Identify which cell holds the provided text, then report its [x, y] central coordinate. 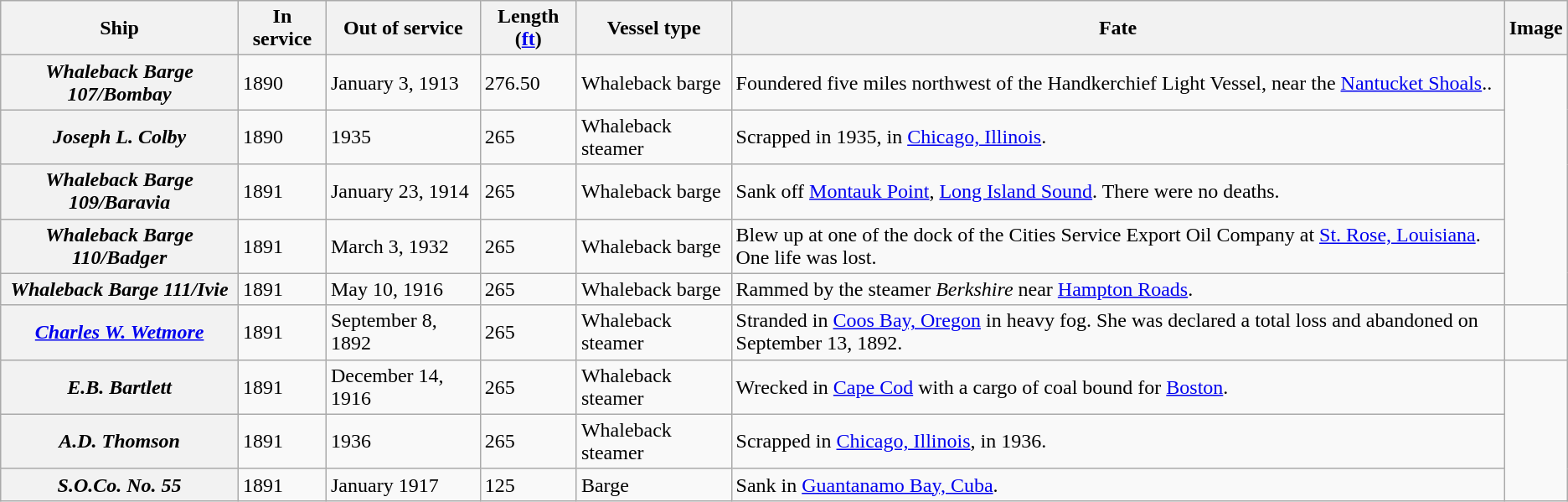
December 14, 1916 [403, 387]
Vessel type [653, 28]
Scrapped in Chicago, Illinois, in 1936. [1117, 441]
March 3, 1932 [403, 246]
September 8, 1892 [403, 332]
January 1917 [403, 484]
A.D. Thomson [120, 441]
125 [528, 484]
Blew up at one of the dock of the Cities Service Export Oil Company at St. Rose, Louisiana. One life was lost. [1117, 246]
Wrecked in Cape Cod with a cargo of coal bound for Boston. [1117, 387]
Whaleback Barge 111/Ivie [120, 289]
Charles W. Wetmore [120, 332]
E.B. Bartlett [120, 387]
Ship [120, 28]
Joseph L. Colby [120, 137]
Stranded in Coos Bay, Oregon in heavy fog. She was declared a total loss and abandoned on September 13, 1892. [1117, 332]
Barge [653, 484]
S.O.Co. No. 55 [120, 484]
276.50 [528, 82]
Out of service [403, 28]
1936 [403, 441]
January 23, 1914 [403, 191]
January 3, 1913 [403, 82]
Sank off Montauk Point, Long Island Sound. There were no deaths. [1117, 191]
Foundered five miles northwest of the Handkerchief Light Vessel, near the Nantucket Shoals.. [1117, 82]
May 10, 1916 [403, 289]
Sank in Guantanamo Bay, Cuba. [1117, 484]
Whaleback Barge 110/Badger [120, 246]
Whaleback Barge 109/Baravia [120, 191]
1935 [403, 137]
In service [281, 28]
Whaleback Barge 107/Bombay [120, 82]
Rammed by the steamer Berkshire near Hampton Roads. [1117, 289]
Scrapped in 1935, in Chicago, Illinois. [1117, 137]
Length (ft) [528, 28]
Fate [1117, 28]
Image [1536, 28]
